Output the [X, Y] coordinate of the center of the cell containing the given text.  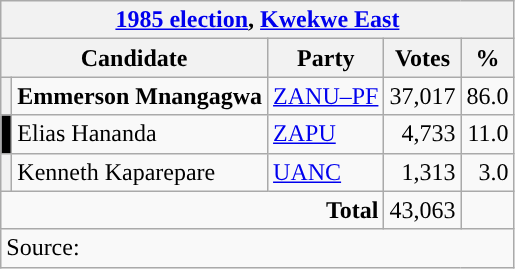
Party [326, 58]
43,063 [422, 210]
37,017 [422, 96]
Source: [258, 248]
1985 election, Kwekwe East [258, 20]
ZAPU [326, 134]
4,733 [422, 134]
% [488, 58]
Candidate [134, 58]
Kenneth Kaparepare [140, 172]
86.0 [488, 96]
Total [192, 210]
11.0 [488, 134]
1,313 [422, 172]
ZANU–PF [326, 96]
Votes [422, 58]
UANC [326, 172]
3.0 [488, 172]
Elias Hananda [140, 134]
Emmerson Mnangagwa [140, 96]
